Return (X, Y) of the center of cell containing provided text 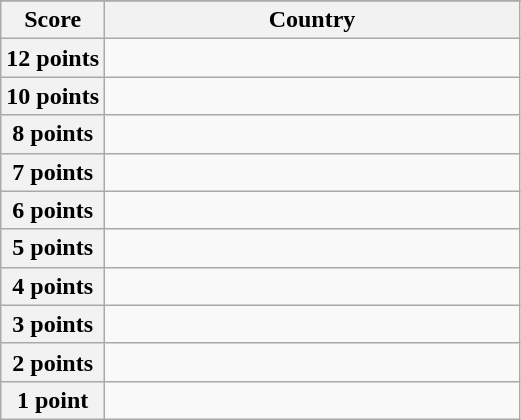
5 points (53, 248)
4 points (53, 286)
8 points (53, 134)
6 points (53, 210)
7 points (53, 172)
Country (312, 20)
3 points (53, 324)
Score (53, 20)
2 points (53, 362)
10 points (53, 96)
1 point (53, 400)
12 points (53, 58)
